Provide the [X, Y] coordinate of the cell's center where the given text is located.  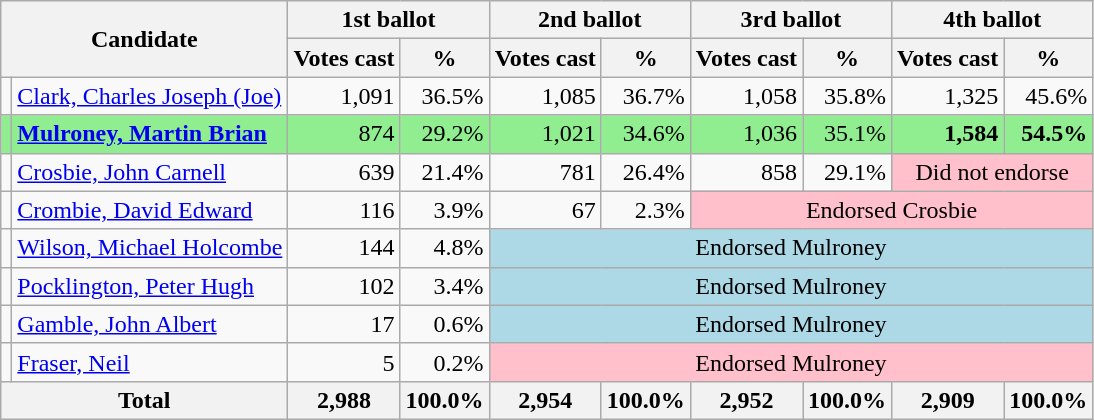
Fraser, Neil [150, 362]
781 [545, 172]
54.5% [1048, 134]
26.4% [646, 172]
144 [344, 248]
Total [144, 400]
116 [344, 210]
0.6% [444, 324]
Gamble, John Albert [150, 324]
4th ballot [992, 20]
21.4% [444, 172]
Crombie, David Edward [150, 210]
1,085 [545, 96]
29.2% [444, 134]
4.8% [444, 248]
17 [344, 324]
Crosbie, John Carnell [150, 172]
Endorsed Crosbie [891, 210]
1,325 [948, 96]
1,021 [545, 134]
3rd ballot [790, 20]
36.7% [646, 96]
1,091 [344, 96]
3.4% [444, 286]
35.8% [846, 96]
858 [746, 172]
1,058 [746, 96]
Pocklington, Peter Hugh [150, 286]
3.9% [444, 210]
35.1% [846, 134]
5 [344, 362]
36.5% [444, 96]
Clark, Charles Joseph (Joe) [150, 96]
67 [545, 210]
Wilson, Michael Holcombe [150, 248]
2nd ballot [590, 20]
29.1% [846, 172]
2,988 [344, 400]
34.6% [646, 134]
1,036 [746, 134]
45.6% [1048, 96]
Did not endorse [992, 172]
0.2% [444, 362]
2,954 [545, 400]
2,952 [746, 400]
1,584 [948, 134]
Candidate [144, 39]
2,909 [948, 400]
874 [344, 134]
1st ballot [388, 20]
102 [344, 286]
639 [344, 172]
2.3% [646, 210]
Mulroney, Martin Brian [150, 134]
